Return the [X, Y] coordinate for the center point of the cell that contains the specified text.  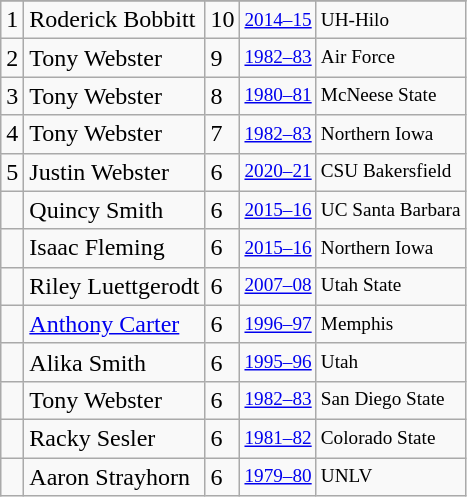
Justin Webster [114, 172]
Isaac Fleming [114, 248]
4 [12, 134]
8 [222, 96]
1 [12, 20]
3 [12, 96]
Air Force [390, 58]
Quincy Smith [114, 210]
Riley Luettgerodt [114, 286]
1980–81 [278, 96]
Roderick Bobbitt [114, 20]
Anthony Carter [114, 324]
5 [12, 172]
2007–08 [278, 286]
UNLV [390, 477]
Utah State [390, 286]
7 [222, 134]
San Diego State [390, 400]
9 [222, 58]
2014–15 [278, 20]
UC Santa Barbara [390, 210]
Utah [390, 362]
1979–80 [278, 477]
10 [222, 20]
Racky Sesler [114, 438]
McNeese State [390, 96]
CSU Bakersfield [390, 172]
Alika Smith [114, 362]
2020–21 [278, 172]
Memphis [390, 324]
1996–97 [278, 324]
1981–82 [278, 438]
2 [12, 58]
Aaron Strayhorn [114, 477]
UH-Hilo [390, 20]
Colorado State [390, 438]
1995–96 [278, 362]
